Determine the [x, y] coordinate at the center of the cell enclosing the given text.  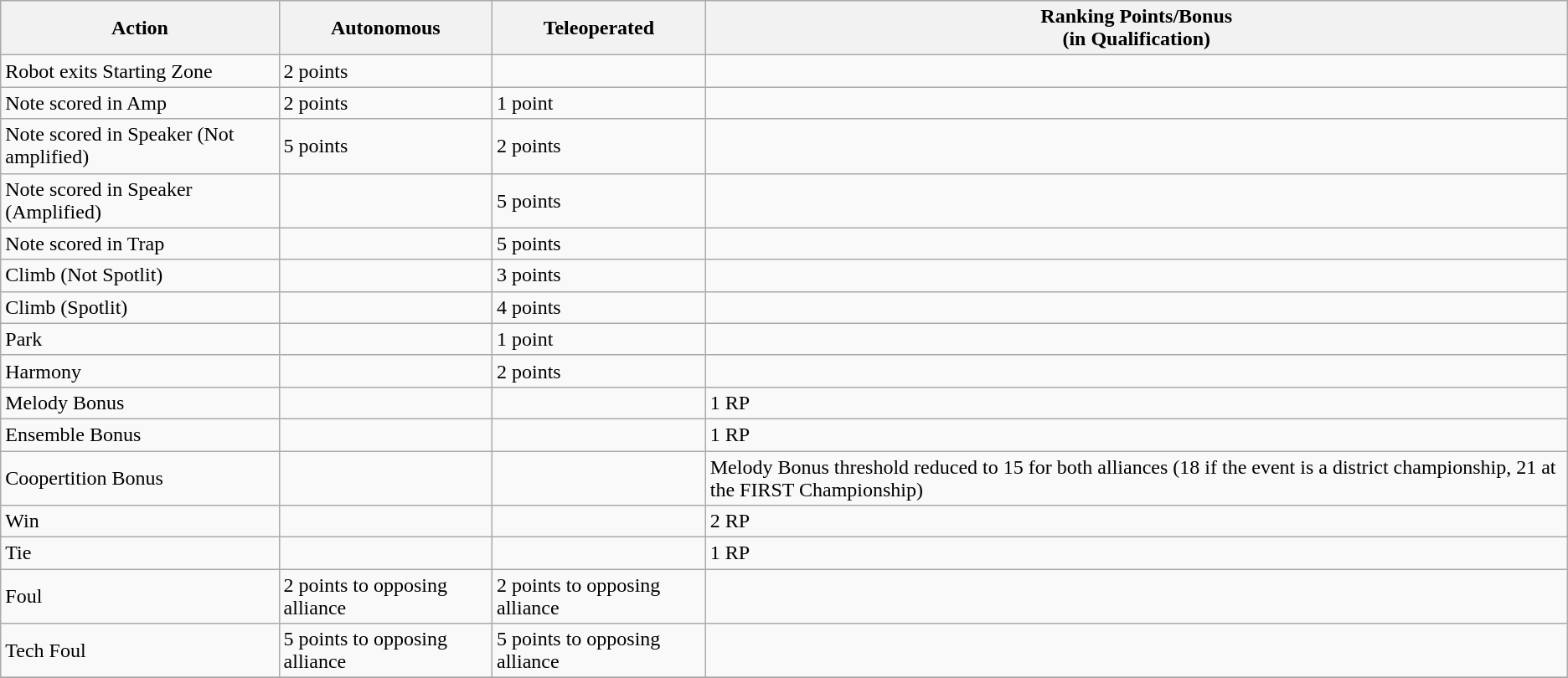
Climb (Spotlit) [140, 307]
Tech Foul [140, 651]
3 points [598, 275]
Foul [140, 596]
Coopertition Bonus [140, 477]
Melody Bonus [140, 403]
Note scored in Trap [140, 244]
Note scored in Speaker (Not amplified) [140, 146]
Note scored in Amp [140, 103]
Ensemble Bonus [140, 434]
Autonomous [385, 28]
Park [140, 339]
Teleoperated [598, 28]
Tie [140, 553]
Robot exits Starting Zone [140, 71]
4 points [598, 307]
Win [140, 521]
Melody Bonus threshold reduced to 15 for both alliances (18 if the event is a district championship, 21 at the FIRST Championship) [1136, 477]
2 RP [1136, 521]
Harmony [140, 371]
Note scored in Speaker (Amplified) [140, 201]
Ranking Points/Bonus(in Qualification) [1136, 28]
Action [140, 28]
Climb (Not Spotlit) [140, 275]
